From the cell containing the given text, extract its center point as [X, Y] coordinate. 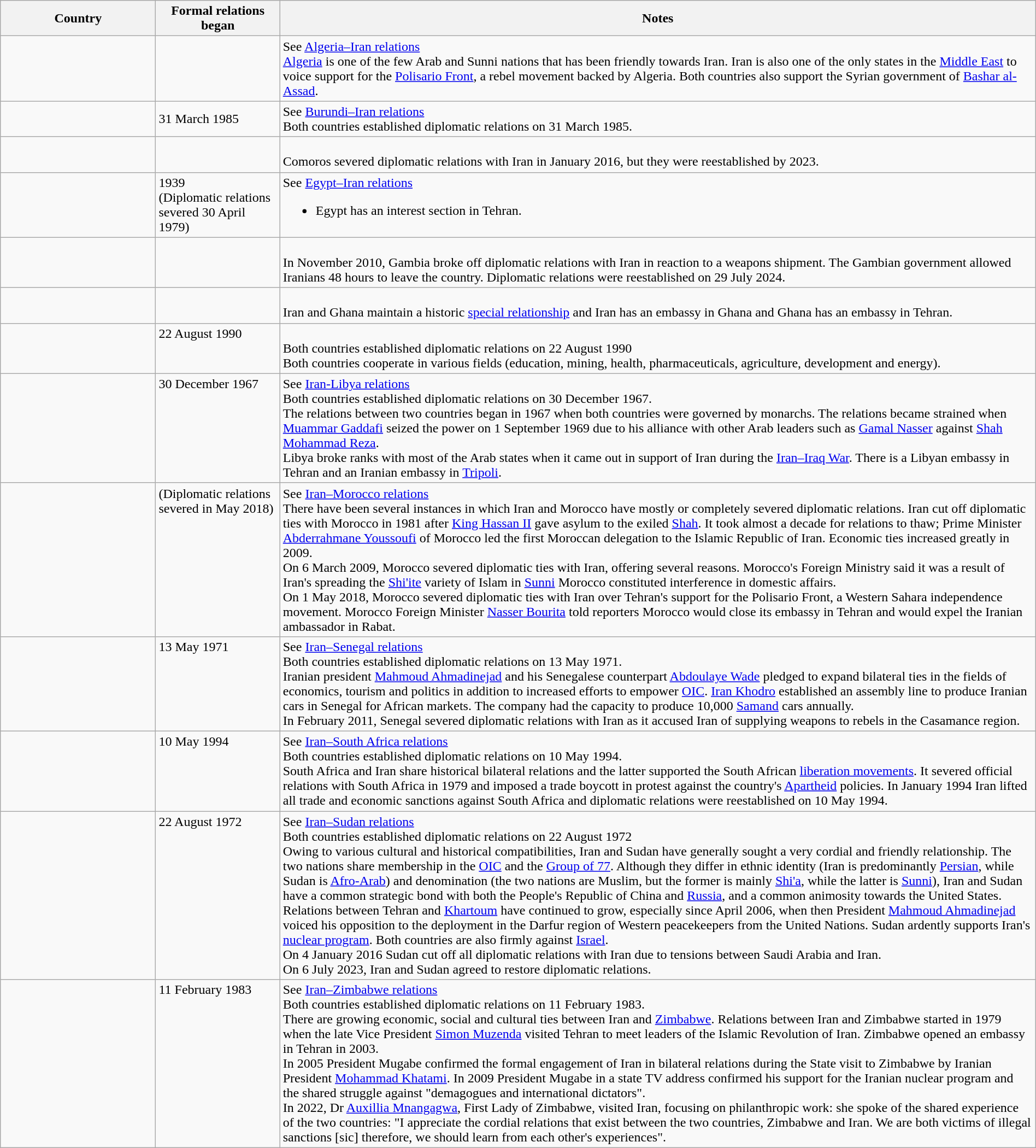
13 May 1971 [217, 683]
See Burundi–Iran relationsBoth countries established diplomatic relations on 31 March 1985. [658, 119]
Comoros severed diplomatic relations with Iran in January 2016, but they were reestablished by 2023. [658, 154]
22 August 1990 [217, 348]
30 December 1967 [217, 428]
Country [78, 19]
31 March 1985 [217, 119]
(Diplomatic relations severed in May 2018) [217, 560]
22 August 1972 [217, 895]
Notes [658, 19]
10 May 1994 [217, 771]
11 February 1983 [217, 1064]
1939(Diplomatic relations severed 30 April 1979) [217, 204]
Iran and Ghana maintain a historic special relationship and Iran has an embassy in Ghana and Ghana has an embassy in Tehran. [658, 305]
Formal relations began [217, 19]
See Egypt–Iran relationsEgypt has an interest section in Tehran. [658, 204]
